Extract the [X, Y] coordinate from the center of the cell holding the provided text.  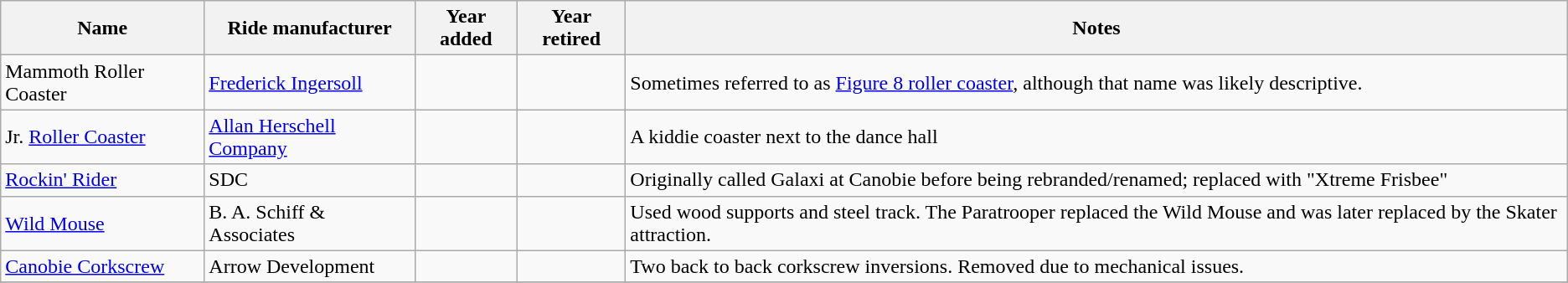
Rockin' Rider [102, 180]
Arrow Development [310, 266]
Originally called Galaxi at Canobie before being rebranded/renamed; replaced with "Xtreme Frisbee" [1096, 180]
SDC [310, 180]
Mammoth Roller Coaster [102, 82]
A kiddie coaster next to the dance hall [1096, 137]
Allan Herschell Company [310, 137]
Wild Mouse [102, 223]
Year retired [571, 28]
Two back to back corkscrew inversions. Removed due to mechanical issues. [1096, 266]
Used wood supports and steel track. The Paratrooper replaced the Wild Mouse and was later replaced by the Skater attraction. [1096, 223]
Year added [466, 28]
Notes [1096, 28]
B. A. Schiff & Associates [310, 223]
Frederick Ingersoll [310, 82]
Jr. Roller Coaster [102, 137]
Sometimes referred to as Figure 8 roller coaster, although that name was likely descriptive. [1096, 82]
Ride manufacturer [310, 28]
Canobie Corkscrew [102, 266]
Name [102, 28]
